Return (x, y) of the center of cell containing provided text 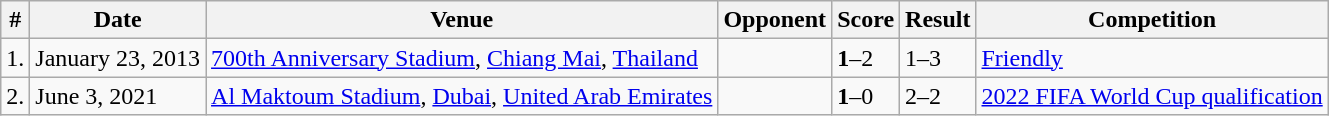
Score (866, 20)
Opponent (775, 20)
1–0 (866, 96)
1–3 (938, 58)
Result (938, 20)
January 23, 2013 (118, 58)
Al Maktoum Stadium, Dubai, United Arab Emirates (462, 96)
2–2 (938, 96)
Competition (1152, 20)
Friendly (1152, 58)
1–2 (866, 58)
Date (118, 20)
Venue (462, 20)
2022 FIFA World Cup qualification (1152, 96)
1. (16, 58)
2. (16, 96)
700th Anniversary Stadium, Chiang Mai, Thailand (462, 58)
June 3, 2021 (118, 96)
# (16, 20)
